Locate the cell with the specified text and output its (X, Y) center coordinate. 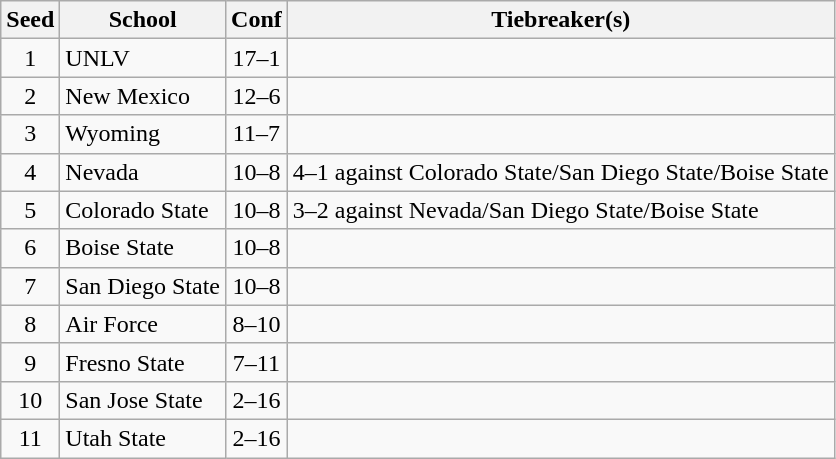
Air Force (143, 324)
4 (30, 172)
San Jose State (143, 400)
3–2 against Nevada/San Diego State/Boise State (560, 210)
School (143, 20)
5 (30, 210)
Conf (257, 20)
Fresno State (143, 362)
New Mexico (143, 96)
1 (30, 58)
Nevada (143, 172)
Seed (30, 20)
8–10 (257, 324)
11 (30, 438)
11–7 (257, 134)
4–1 against Colorado State/San Diego State/Boise State (560, 172)
2 (30, 96)
9 (30, 362)
17–1 (257, 58)
3 (30, 134)
8 (30, 324)
Boise State (143, 248)
UNLV (143, 58)
Tiebreaker(s) (560, 20)
6 (30, 248)
12–6 (257, 96)
San Diego State (143, 286)
Colorado State (143, 210)
7–11 (257, 362)
Utah State (143, 438)
10 (30, 400)
Wyoming (143, 134)
7 (30, 286)
